Capture the cell that displays the provided text and extract its (x, y) central coordinate. 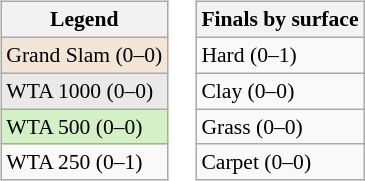
WTA 250 (0–1) (84, 162)
WTA 1000 (0–0) (84, 91)
Finals by surface (280, 20)
WTA 500 (0–0) (84, 127)
Clay (0–0) (280, 91)
Grand Slam (0–0) (84, 55)
Carpet (0–0) (280, 162)
Grass (0–0) (280, 127)
Hard (0–1) (280, 55)
Legend (84, 20)
